Find where the given text appears and provide that cell's center as (x, y) coordinate. 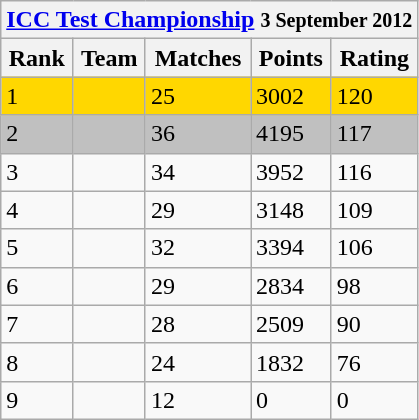
106 (374, 248)
5 (37, 248)
34 (198, 172)
2 (37, 134)
3394 (292, 248)
Team (110, 58)
1832 (292, 362)
3148 (292, 210)
4195 (292, 134)
12 (198, 400)
76 (374, 362)
6 (37, 286)
8 (37, 362)
117 (374, 134)
32 (198, 248)
Rank (37, 58)
36 (198, 134)
ICC Test Championship 3 September 2012 (210, 20)
2509 (292, 324)
7 (37, 324)
Matches (198, 58)
2834 (292, 286)
Points (292, 58)
1 (37, 96)
3952 (292, 172)
9 (37, 400)
90 (374, 324)
4 (37, 210)
3 (37, 172)
109 (374, 210)
3002 (292, 96)
28 (198, 324)
Rating (374, 58)
24 (198, 362)
116 (374, 172)
25 (198, 96)
120 (374, 96)
98 (374, 286)
